Return [X, Y] of the center of cell containing provided text 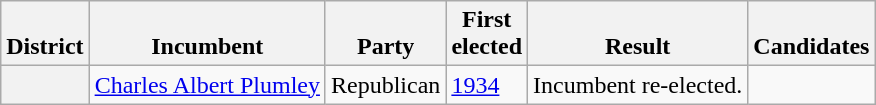
Result [638, 34]
Party [385, 34]
1934 [487, 85]
Firstelected [487, 34]
Republican [385, 85]
Incumbent re-elected. [638, 85]
District [45, 34]
Charles Albert Plumley [207, 85]
Incumbent [207, 34]
Candidates [812, 34]
